Capture the cell that displays the provided text and extract its (X, Y) central coordinate. 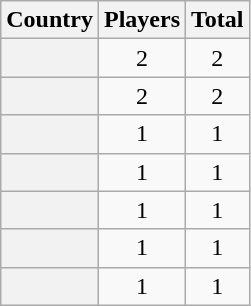
Total (218, 20)
Players (142, 20)
Country (50, 20)
